Provide the (x, y) coordinate of the cell's center where the given text is located.  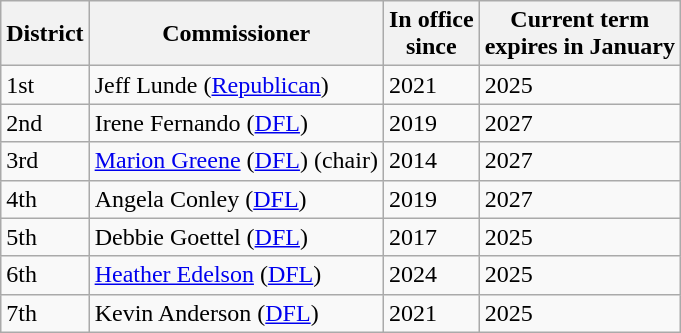
In officesince (431, 34)
2014 (431, 161)
1st (45, 85)
Irene Fernando (DFL) (236, 123)
Angela Conley (DFL) (236, 199)
4th (45, 199)
2nd (45, 123)
Jeff Lunde (Republican) (236, 85)
Kevin Anderson (DFL) (236, 313)
2024 (431, 275)
7th (45, 313)
3rd (45, 161)
6th (45, 275)
Debbie Goettel (DFL) (236, 237)
Marion Greene (DFL) (chair) (236, 161)
Heather Edelson (DFL) (236, 275)
District (45, 34)
5th (45, 237)
Current termexpires in January (580, 34)
2017 (431, 237)
Commissioner (236, 34)
